Scan for the cell matching the given text and deliver its (x, y) coordinate at center. 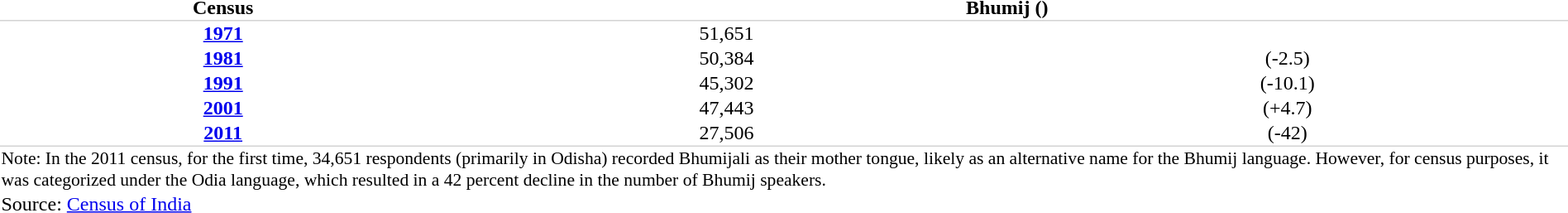
2001 (223, 109)
45,302 (726, 84)
1991 (223, 84)
27,506 (726, 134)
50,384 (726, 59)
(-10.1) (1288, 84)
47,443 (726, 109)
1981 (223, 59)
(-2.5) (1288, 59)
(+4.7) (1288, 109)
2011 (223, 134)
51,651 (726, 33)
(-42) (1288, 134)
1971 (223, 33)
